Return the [x, y] coordinate for the center point of the cell that contains the specified text.  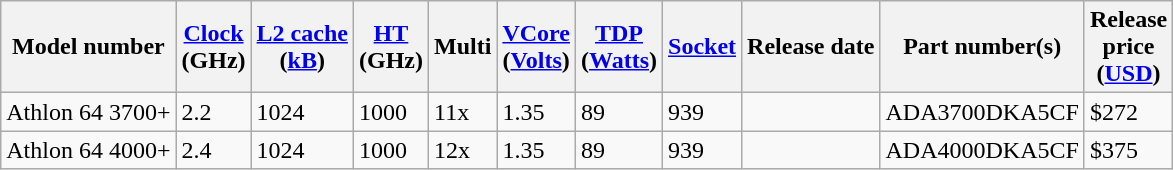
TDP(Watts) [618, 47]
Model number [88, 47]
12x [462, 150]
11x [462, 112]
$375 [1128, 150]
Socket [702, 47]
Multi [462, 47]
$272 [1128, 112]
Athlon 64 3700+ [88, 112]
HT(GHz) [390, 47]
ADA3700DKA5CF [982, 112]
L2 cache(kB) [302, 47]
Release date [811, 47]
Athlon 64 4000+ [88, 150]
2.2 [214, 112]
VCore(Volts) [536, 47]
Releaseprice(USD) [1128, 47]
Part number(s) [982, 47]
2.4 [214, 150]
Clock(GHz) [214, 47]
ADA4000DKA5CF [982, 150]
